Identify which cell holds the provided text, then report its (X, Y) central coordinate. 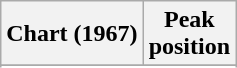
Chart (1967) (72, 34)
Peak position (189, 34)
